Capture the cell that displays the provided text and extract its [X, Y] central coordinate. 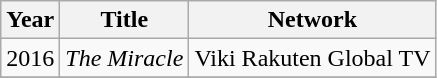
Title [124, 20]
Viki Rakuten Global TV [312, 58]
Year [30, 20]
2016 [30, 58]
Network [312, 20]
The Miracle [124, 58]
